Output the [X, Y] coordinate of the center of the cell containing the given text.  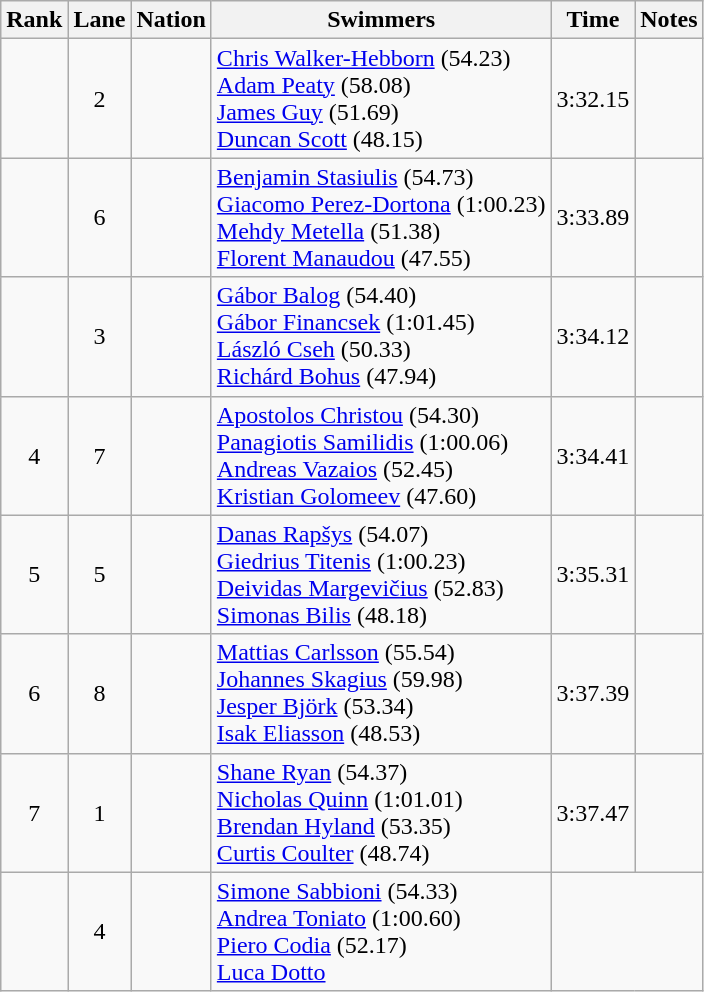
3:33.89 [593, 218]
3:34.41 [593, 456]
Mattias Carlsson (55.54)Johannes Skagius (59.98)Jesper Björk (53.34)Isak Eliasson (48.53) [381, 694]
Swimmers [381, 20]
3:35.31 [593, 574]
Simone Sabbioni (54.33)Andrea Toniato (1:00.60)Piero Codia (52.17)Luca Dotto [381, 932]
3:32.15 [593, 98]
8 [100, 694]
Apostolos Christou (54.30)Panagiotis Samilidis (1:00.06)Andreas Vazaios (52.45)Kristian Golomeev (47.60) [381, 456]
Danas Rapšys (54.07)Giedrius Titenis (1:00.23)Deividas Margevičius (52.83)Simonas Bilis (48.18) [381, 574]
Rank [34, 20]
Nation [171, 20]
Chris Walker-Hebborn (54.23)Adam Peaty (58.08)James Guy (51.69)Duncan Scott (48.15) [381, 98]
3 [100, 336]
2 [100, 98]
Gábor Balog (54.40)Gábor Financsek (1:01.45)László Cseh (50.33)Richárd Bohus (47.94) [381, 336]
Time [593, 20]
Benjamin Stasiulis (54.73)Giacomo Perez-Dortona (1:00.23)Mehdy Metella (51.38)Florent Manaudou (47.55) [381, 218]
1 [100, 812]
Lane [100, 20]
3:37.47 [593, 812]
Notes [669, 20]
3:34.12 [593, 336]
Shane Ryan (54.37)Nicholas Quinn (1:01.01)Brendan Hyland (53.35)Curtis Coulter (48.74) [381, 812]
3:37.39 [593, 694]
